Extract the (x, y) coordinate from the center of the cell holding the provided text.  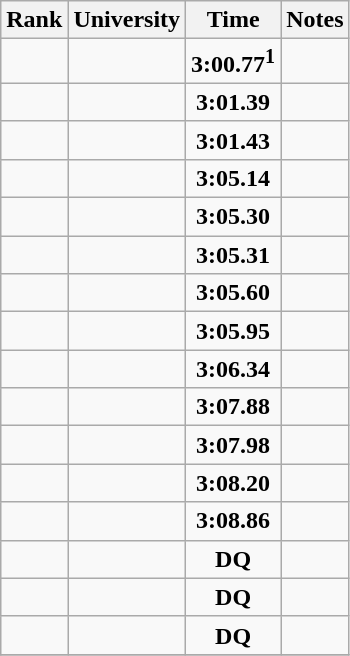
3:08.20 (234, 483)
3:05.14 (234, 178)
3:05.95 (234, 331)
3:07.88 (234, 407)
Rank (34, 20)
University (127, 20)
3:06.34 (234, 369)
3:05.31 (234, 255)
Notes (315, 20)
3:08.86 (234, 521)
3:01.43 (234, 140)
3:00.771 (234, 62)
3:05.60 (234, 293)
3:07.98 (234, 445)
3:05.30 (234, 217)
3:01.39 (234, 102)
Time (234, 20)
